Determine the (x, y) coordinate at the center of the cell enclosing the given text.  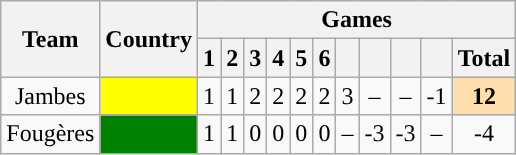
6 (324, 58)
Country (149, 39)
12 (484, 96)
Games (357, 20)
-1 (436, 96)
-4 (484, 134)
Fougères (50, 134)
4 (278, 58)
Team (50, 39)
Total (484, 58)
Jambes (50, 96)
5 (302, 58)
